Return the [x, y] coordinate for the center point of the cell that contains the specified text.  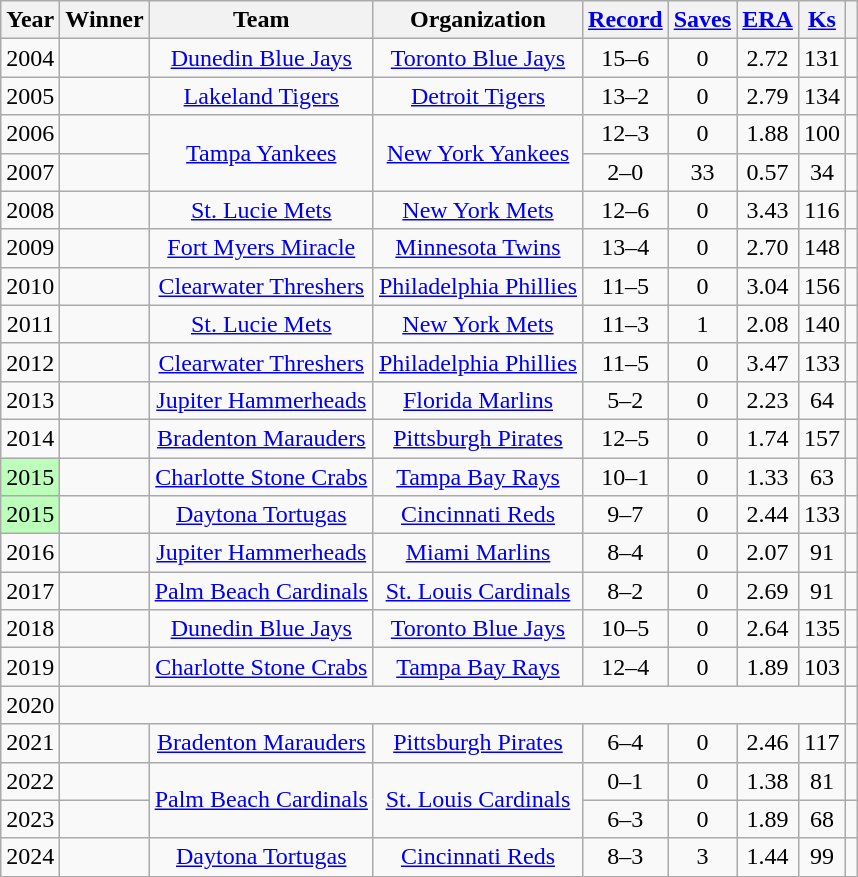
10–1 [626, 477]
2–0 [626, 172]
33 [702, 172]
100 [822, 134]
6–4 [626, 743]
148 [822, 248]
2018 [30, 629]
3 [702, 857]
8–4 [626, 553]
1.38 [768, 781]
2024 [30, 857]
5–2 [626, 400]
2017 [30, 591]
8–3 [626, 857]
2.69 [768, 591]
Saves [702, 20]
13–4 [626, 248]
1.33 [768, 477]
2004 [30, 58]
63 [822, 477]
2014 [30, 438]
10–5 [626, 629]
34 [822, 172]
140 [822, 324]
Team [261, 20]
1.88 [768, 134]
2.70 [768, 248]
11–3 [626, 324]
3.04 [768, 286]
12–4 [626, 667]
2009 [30, 248]
8–2 [626, 591]
116 [822, 210]
1 [702, 324]
9–7 [626, 515]
0.57 [768, 172]
2012 [30, 362]
2011 [30, 324]
2.07 [768, 553]
2007 [30, 172]
99 [822, 857]
0–1 [626, 781]
2.64 [768, 629]
Florida Marlins [478, 400]
Tampa Yankees [261, 153]
Organization [478, 20]
Fort Myers Miracle [261, 248]
2.79 [768, 96]
Year [30, 20]
12–3 [626, 134]
1.44 [768, 857]
2.23 [768, 400]
2016 [30, 553]
117 [822, 743]
15–6 [626, 58]
68 [822, 819]
Winner [104, 20]
2023 [30, 819]
Miami Marlins [478, 553]
134 [822, 96]
2010 [30, 286]
2021 [30, 743]
2013 [30, 400]
12–5 [626, 438]
2.72 [768, 58]
12–6 [626, 210]
3.47 [768, 362]
2006 [30, 134]
131 [822, 58]
13–2 [626, 96]
2020 [30, 705]
Ks [822, 20]
157 [822, 438]
2.46 [768, 743]
156 [822, 286]
Minnesota Twins [478, 248]
Lakeland Tigers [261, 96]
Record [626, 20]
2.08 [768, 324]
New York Yankees [478, 153]
81 [822, 781]
103 [822, 667]
Detroit Tigers [478, 96]
2019 [30, 667]
2022 [30, 781]
3.43 [768, 210]
2.44 [768, 515]
2005 [30, 96]
135 [822, 629]
64 [822, 400]
1.74 [768, 438]
ERA [768, 20]
6–3 [626, 819]
2008 [30, 210]
